Provide the (x, y) coordinate of the cell's center where the given text is located.  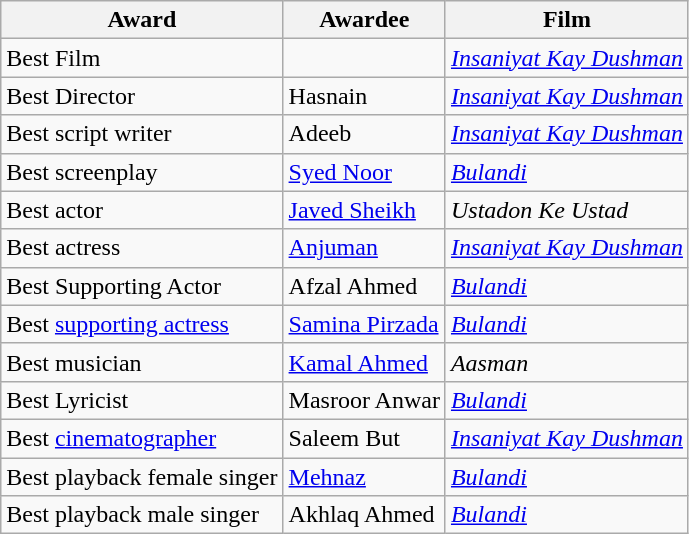
Best Film (142, 58)
Samina Pirzada (364, 324)
Best screenplay (142, 172)
Masroor Anwar (364, 400)
Best cinematographer (142, 438)
Mehnaz (364, 477)
Best Supporting Actor (142, 286)
Best script writer (142, 134)
Film (566, 20)
Saleem But (364, 438)
Best playback male singer (142, 515)
Javed Sheikh (364, 210)
Afzal Ahmed (364, 286)
Hasnain (364, 96)
Best Lyricist (142, 400)
Best playback female singer (142, 477)
Kamal Ahmed (364, 362)
Ustadon Ke Ustad (566, 210)
Anjuman (364, 248)
Best actor (142, 210)
Aasman (566, 362)
Best supporting actress (142, 324)
Best actress (142, 248)
Syed Noor (364, 172)
Adeeb (364, 134)
Best musician (142, 362)
Best Director (142, 96)
Akhlaq Ahmed (364, 515)
Awardee (364, 20)
Award (142, 20)
